Output the [x, y] coordinate of the center of the cell containing the given text.  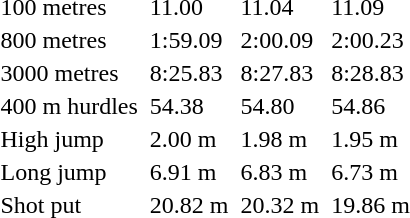
8:25.83 [189, 73]
2.00 m [189, 139]
54.38 [189, 106]
1:59.09 [189, 40]
6.83 m [280, 172]
6.91 m [189, 172]
2:00.09 [280, 40]
1.98 m [280, 139]
8:27.83 [280, 73]
54.80 [280, 106]
